Detect which cell encompasses the target text, then output its [x, y] center coordinate. 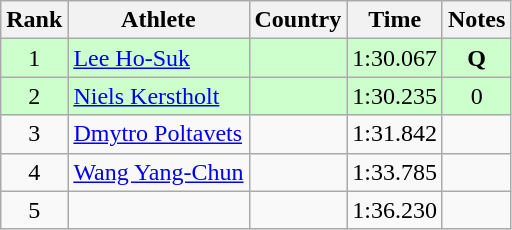
Athlete [158, 20]
Dmytro Poltavets [158, 134]
Niels Kerstholt [158, 96]
4 [34, 172]
Wang Yang-Chun [158, 172]
1:36.230 [395, 210]
0 [476, 96]
1:33.785 [395, 172]
Q [476, 58]
1:30.235 [395, 96]
1:31.842 [395, 134]
1 [34, 58]
2 [34, 96]
Rank [34, 20]
3 [34, 134]
1:30.067 [395, 58]
Notes [476, 20]
Time [395, 20]
5 [34, 210]
Country [298, 20]
Lee Ho-Suk [158, 58]
